From the cell containing the given text, extract its center point as [x, y] coordinate. 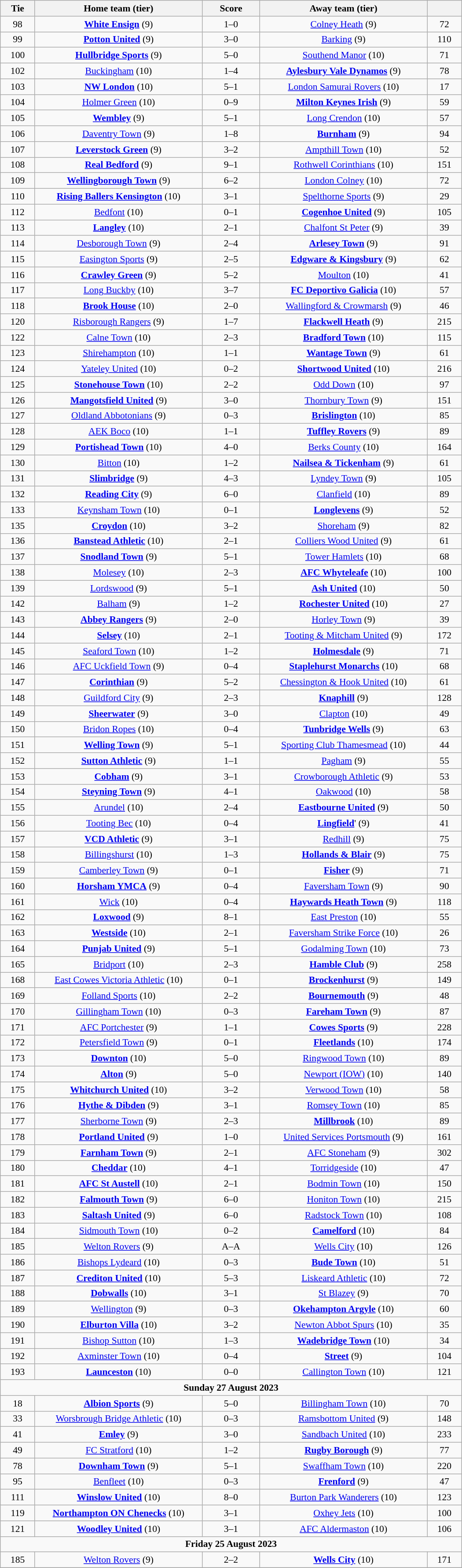
Downham Town (9) [118, 1466]
77 [444, 1451]
Rochester United (10) [344, 604]
Faversham Strike Force (10) [344, 933]
Clanfield (10) [344, 495]
Ash United (10) [344, 588]
103 [18, 87]
Street (9) [344, 1356]
139 [18, 588]
Oakwood (10) [344, 792]
AFC Whyteleafe (10) [344, 573]
178 [18, 1137]
95 [18, 1482]
Desborough Town (9) [118, 244]
216 [444, 369]
Home team (tier) [118, 8]
Cheddar (10) [118, 1168]
Wembley (9) [118, 118]
Camelford (10) [344, 1231]
A–A [231, 1247]
140 [444, 1074]
8–0 [231, 1498]
136 [18, 541]
Mangotsfield United (9) [118, 400]
102 [18, 71]
Downton (10) [118, 1059]
Callington Town (10) [344, 1372]
Hullbridge Sports (9) [118, 55]
Wantage Town (9) [344, 353]
137 [18, 557]
158 [18, 855]
Colliers Wood United (9) [344, 541]
182 [18, 1200]
190 [18, 1325]
53 [444, 777]
Redhill (9) [344, 839]
Axminster Town (10) [118, 1356]
AFC Portchester (9) [118, 1027]
Launceston (10) [118, 1372]
59 [444, 103]
Cobham (9) [118, 777]
Rugby Borough (9) [344, 1451]
1–7 [231, 322]
Arundel (10) [118, 808]
143 [18, 620]
Portishead Town (10) [118, 447]
Odd Down (10) [344, 385]
Oxhey Jets (10) [344, 1513]
Banstead Athletic (10) [118, 541]
Winslow United (10) [118, 1498]
117 [18, 290]
Crediton United (10) [118, 1278]
175 [18, 1090]
60 [444, 1309]
Tie [18, 8]
29 [444, 197]
Bishops Lydeard (10) [118, 1262]
Benfleet (10) [118, 1482]
Chessington & Hook United (10) [344, 682]
90 [444, 886]
176 [18, 1106]
Daventry Town (9) [118, 134]
Faversham Town (9) [344, 886]
132 [18, 495]
0–9 [231, 103]
Billingshurst (10) [118, 855]
Ramsbottom United (9) [344, 1419]
179 [18, 1153]
Rising Ballers Kensington (10) [118, 197]
84 [444, 1231]
AFC Stoneham (9) [344, 1153]
Shoreham (9) [344, 526]
2–5 [231, 259]
Crowborough Athletic (9) [344, 777]
51 [444, 1262]
153 [18, 777]
Emley (9) [118, 1435]
135 [18, 526]
Selsey (10) [118, 635]
Gillingham Town (10) [118, 1011]
AFC St Austell (10) [118, 1184]
Stonehouse Town (10) [118, 385]
NW London (10) [118, 87]
Long Crendon (10) [344, 118]
112 [18, 212]
Eastbourne United (9) [344, 808]
Wadebridge Town (10) [344, 1341]
Spelthorne Sports (9) [344, 197]
3–7 [231, 290]
184 [18, 1231]
Tooting & Mitcham United (9) [344, 635]
Friday 25 August 2023 [231, 1544]
192 [18, 1356]
113 [18, 228]
Millbrook (10) [344, 1121]
Tower Hamlets (10) [344, 557]
129 [18, 447]
Brislington (10) [344, 416]
Elburton Villa (10) [118, 1325]
Wallingford & Crowmarsh (9) [344, 306]
119 [18, 1513]
Torridgeside (10) [344, 1168]
FC Stratford (10) [118, 1451]
Croydon (10) [118, 526]
Cowes Sports (9) [344, 1027]
87 [444, 1011]
Steyning Town (9) [118, 792]
168 [18, 980]
White Ensign (9) [118, 24]
130 [18, 463]
0–0 [231, 1372]
145 [18, 651]
Punjab United (9) [118, 949]
Bitton (10) [118, 463]
120 [18, 322]
Long Buckby (10) [118, 290]
London Colney (10) [344, 181]
Bude Town (10) [344, 1262]
165 [18, 964]
Wellingborough Town (9) [118, 181]
Horley Town (9) [344, 620]
1–4 [231, 71]
155 [18, 808]
Tuffley Rovers (9) [344, 432]
159 [18, 871]
Snodland Town (9) [118, 557]
9–1 [231, 165]
8–1 [231, 917]
Sheerwater (9) [118, 714]
Sunday 27 August 2023 [231, 1388]
Seaford Town (10) [118, 651]
Potton United (9) [118, 40]
63 [444, 729]
6–2 [231, 181]
Burton Park Wanderers (10) [344, 1498]
Fleetlands (10) [344, 1043]
125 [18, 385]
Score [231, 8]
Falmouth Town (9) [118, 1200]
AFC Aldermaston (10) [344, 1529]
Risborough Rangers (9) [118, 322]
Swaffham Town (10) [344, 1466]
Away team (tier) [344, 8]
Tunbridge Wells (9) [344, 729]
FC Deportivo Galicia (10) [344, 290]
Bridon Ropes (10) [118, 729]
Sidmouth Town (10) [118, 1231]
Dobwalls (10) [118, 1293]
Godalming Town (10) [344, 949]
Alton (9) [118, 1074]
Frenford (9) [344, 1482]
160 [18, 886]
Langley (10) [118, 228]
35 [444, 1325]
Molesey (10) [118, 573]
173 [18, 1059]
Newport (IOW) (10) [344, 1074]
Okehampton Argyle (10) [344, 1309]
163 [18, 933]
Calne Town (10) [118, 337]
Billingham Town (10) [344, 1403]
82 [444, 526]
146 [18, 667]
107 [18, 150]
131 [18, 479]
AFC Uckfield Town (9) [118, 667]
Hamble Club (9) [344, 964]
Verwood Town (10) [344, 1090]
4–0 [231, 447]
Shirehampton (10) [118, 353]
Horsham YMCA (9) [118, 886]
5–3 [231, 1278]
111 [18, 1498]
109 [18, 181]
147 [18, 682]
Haywards Heath Town (9) [344, 902]
17 [444, 87]
Moulton (10) [344, 275]
228 [444, 1027]
Bradford Town (10) [344, 337]
34 [444, 1341]
181 [18, 1184]
62 [444, 259]
Whitchurch United (10) [118, 1090]
142 [18, 604]
Romsey Town (10) [344, 1106]
Balham (9) [118, 604]
48 [444, 996]
Hollands & Blair (9) [344, 855]
Honiton Town (10) [344, 1200]
Albion Sports (9) [118, 1403]
Slimbridge (9) [118, 479]
Staplehurst Monarchs (10) [344, 667]
Thornbury Town (9) [344, 400]
Colney Heath (9) [344, 24]
Southend Manor (10) [344, 55]
Camberley Town (9) [118, 871]
94 [444, 134]
4–3 [231, 479]
91 [444, 244]
Petersfield Town (9) [118, 1043]
Arlesey Town (9) [344, 244]
Reading City (9) [118, 495]
St Blazey (9) [344, 1293]
18 [18, 1403]
Sporting Club Thamesmead (10) [344, 745]
170 [18, 1011]
Hythe & Dibden (9) [118, 1106]
302 [444, 1153]
157 [18, 839]
187 [18, 1278]
Brook House (10) [118, 306]
Worsbrough Bridge Athletic (10) [118, 1419]
258 [444, 964]
Berks County (10) [344, 447]
Wick (10) [118, 902]
Knaphill (9) [344, 698]
Lyndey Town (9) [344, 479]
73 [444, 949]
Milton Keynes Irish (9) [344, 103]
Bishop Sutton (10) [118, 1341]
Saltash United (9) [118, 1215]
Pagham (9) [344, 761]
VCD Athletic (9) [118, 839]
188 [18, 1293]
152 [18, 761]
Shortwood United (10) [344, 369]
Bodmin Town (10) [344, 1184]
Ringwood Town (10) [344, 1059]
Sutton Athletic (9) [118, 761]
124 [18, 369]
Ampthill Town (10) [344, 150]
Guildford City (9) [118, 698]
Abbey Rangers (9) [118, 620]
London Samurai Rovers (10) [344, 87]
Cogenhoe United (9) [344, 212]
122 [18, 337]
Brockenhurst (9) [344, 980]
Westside (10) [118, 933]
Bridport (10) [118, 964]
233 [444, 1435]
Northampton ON Chenecks (10) [118, 1513]
East Preston (10) [344, 917]
Easington Sports (9) [118, 259]
Crawley Green (9) [118, 275]
156 [18, 824]
133 [18, 510]
Corinthian (9) [118, 682]
44 [444, 745]
138 [18, 573]
189 [18, 1309]
Farnham Town (9) [118, 1153]
33 [18, 1419]
162 [18, 917]
Holmesdale (9) [344, 651]
Oldland Abbotonians (9) [118, 416]
116 [18, 275]
Fisher (9) [344, 871]
180 [18, 1168]
Longlevens (9) [344, 510]
Yateley United (10) [118, 369]
Buckingham (10) [118, 71]
97 [444, 385]
177 [18, 1121]
Keynsham Town (10) [118, 510]
Nailsea & Tickenham (9) [344, 463]
99 [18, 40]
Real Bedford (9) [118, 165]
220 [444, 1466]
144 [18, 635]
Holmer Green (10) [118, 103]
Radstock Town (10) [344, 1215]
Newton Abbot Spurs (10) [344, 1325]
98 [18, 24]
Lordswood (9) [118, 588]
Chalfont St Peter (9) [344, 228]
Welling Town (9) [118, 745]
Fareham Town (9) [344, 1011]
East Cowes Victoria Athletic (10) [118, 980]
183 [18, 1215]
26 [444, 933]
Sherborne Town (9) [118, 1121]
1–8 [231, 134]
169 [18, 996]
191 [18, 1341]
Rothwell Corinthians (10) [344, 165]
193 [18, 1372]
Bournemouth (9) [344, 996]
United Services Portsmouth (9) [344, 1137]
Liskeard Athletic (10) [344, 1278]
Tooting Bec (10) [118, 824]
Lingfield' (9) [344, 824]
Aylesbury Vale Dynamos (9) [344, 71]
46 [444, 306]
186 [18, 1262]
Portland United (9) [118, 1137]
Burnham (9) [344, 134]
Sandbach United (10) [344, 1435]
AEK Boco (10) [118, 432]
Folland Sports (10) [118, 996]
Bedfont (10) [118, 212]
27 [444, 604]
Loxwood (9) [118, 917]
Flackwell Heath (9) [344, 322]
Clapton (10) [344, 714]
127 [18, 416]
Wellington (9) [118, 1309]
154 [18, 792]
Edgware & Kingsbury (9) [344, 259]
Barking (9) [344, 40]
Woodley United (10) [118, 1529]
114 [18, 244]
Leverstock Green (9) [118, 150]
